Pinpoint the cell where the given text exists, returning its (x, y) midpoint coordinate. 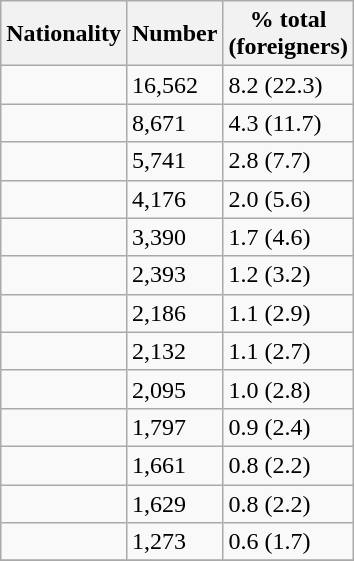
% total(foreigners) (288, 34)
2.0 (5.6) (288, 199)
2.8 (7.7) (288, 161)
16,562 (174, 85)
8,671 (174, 123)
0.6 (1.7) (288, 542)
2,393 (174, 275)
4,176 (174, 199)
5,741 (174, 161)
1.1 (2.9) (288, 313)
1,661 (174, 465)
4.3 (11.7) (288, 123)
1.0 (2.8) (288, 389)
1,797 (174, 427)
1.7 (4.6) (288, 237)
Nationality (64, 34)
1,273 (174, 542)
0.9 (2.4) (288, 427)
1.2 (3.2) (288, 275)
3,390 (174, 237)
8.2 (22.3) (288, 85)
Number (174, 34)
1,629 (174, 503)
2,186 (174, 313)
1.1 (2.7) (288, 351)
2,095 (174, 389)
2,132 (174, 351)
